For the text-containing cell, return its midpoint in (X, Y) coordinate format. 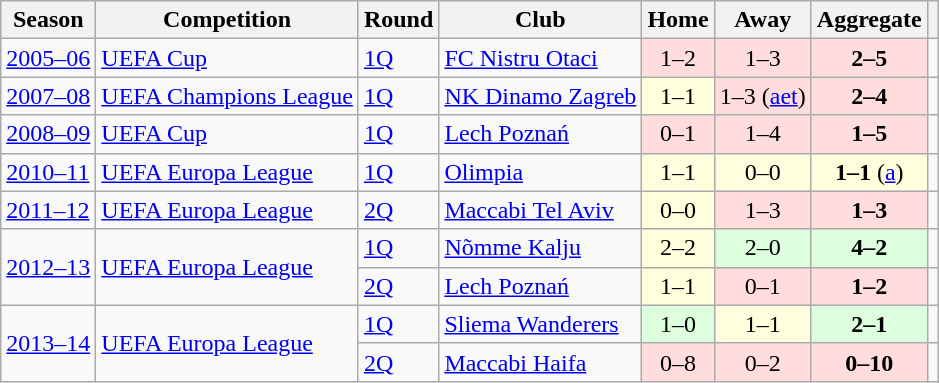
Nõmme Kalju (540, 248)
Maccabi Tel Aviv (540, 210)
Maccabi Haifa (540, 362)
Olimpia (540, 172)
1–1 (a) (869, 172)
2–1 (869, 324)
0–8 (678, 362)
Round (398, 20)
0–10 (869, 362)
2008–09 (48, 134)
Aggregate (869, 20)
2013–14 (48, 343)
Club (540, 20)
2011–12 (48, 210)
0–2 (762, 362)
Home (678, 20)
Away (762, 20)
1–3 (aet) (762, 96)
4–2 (869, 248)
FC Nistru Otaci (540, 58)
Season (48, 20)
Sliema Wanderers (540, 324)
2005–06 (48, 58)
2007–08 (48, 96)
1–0 (678, 324)
NK Dinamo Zagreb (540, 96)
2–0 (762, 248)
2–4 (869, 96)
2010–11 (48, 172)
Competition (228, 20)
1–4 (762, 134)
2012–13 (48, 267)
UEFA Champions League (228, 96)
2–2 (678, 248)
2–5 (869, 58)
1–5 (869, 134)
